Return [X, Y] of the center of cell containing provided text 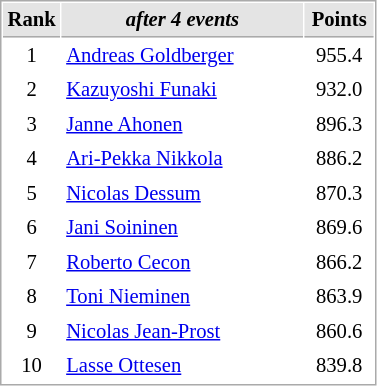
7 [32, 262]
8 [32, 296]
866.2 [340, 262]
9 [32, 332]
Jani Soininen [183, 228]
Kazuyoshi Funaki [183, 90]
860.6 [340, 332]
Ari-Pekka Nikkola [183, 158]
Andreas Goldberger [183, 56]
Nicolas Dessum [183, 194]
3 [32, 124]
6 [32, 228]
869.6 [340, 228]
Janne Ahonen [183, 124]
2 [32, 90]
1 [32, 56]
Roberto Cecon [183, 262]
932.0 [340, 90]
10 [32, 366]
896.3 [340, 124]
870.3 [340, 194]
Lasse Ottesen [183, 366]
4 [32, 158]
Toni Nieminen [183, 296]
Nicolas Jean-Prost [183, 332]
5 [32, 194]
886.2 [340, 158]
Rank [32, 20]
839.8 [340, 366]
after 4 events [183, 20]
863.9 [340, 296]
Points [340, 20]
955.4 [340, 56]
